Return the [X, Y] coordinate for the center point of the cell that contains the specified text.  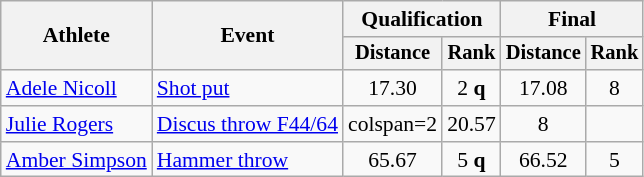
20.57 [472, 124]
Event [248, 36]
Julie Rogers [76, 124]
colspan=2 [392, 124]
Final [572, 19]
Athlete [76, 36]
17.30 [392, 88]
17.08 [544, 88]
Adele Nicoll [76, 88]
Qualification [422, 19]
Discus throw F44/64 [248, 124]
2 q [472, 88]
Shot put [248, 88]
